Extract the [x, y] coordinate from the center of the cell holding the provided text.  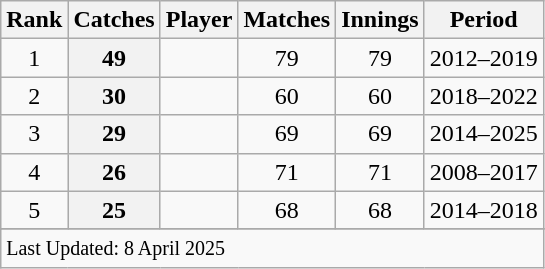
2008–2017 [484, 172]
Catches [114, 20]
Period [484, 20]
30 [114, 96]
2014–2025 [484, 134]
49 [114, 58]
Last Updated: 8 April 2025 [272, 248]
26 [114, 172]
Innings [380, 20]
5 [34, 210]
Player [199, 20]
25 [114, 210]
4 [34, 172]
Rank [34, 20]
2 [34, 96]
1 [34, 58]
3 [34, 134]
Matches [287, 20]
29 [114, 134]
2018–2022 [484, 96]
2012–2019 [484, 58]
2014–2018 [484, 210]
